Capture the cell that displays the provided text and extract its [x, y] central coordinate. 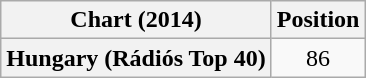
Chart (2014) [136, 20]
Hungary (Rádiós Top 40) [136, 58]
Position [318, 20]
86 [318, 58]
